Capture the cell that displays the provided text and extract its [x, y] central coordinate. 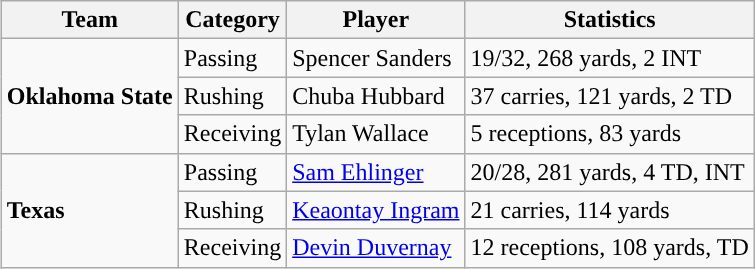
Devin Duvernay [376, 248]
Spencer Sanders [376, 58]
12 receptions, 108 yards, TD [610, 248]
20/28, 281 yards, 4 TD, INT [610, 172]
Sam Ehlinger [376, 172]
Statistics [610, 20]
Chuba Hubbard [376, 96]
Keaontay Ingram [376, 210]
Player [376, 20]
Team [90, 20]
19/32, 268 yards, 2 INT [610, 58]
5 receptions, 83 yards [610, 134]
37 carries, 121 yards, 2 TD [610, 96]
Texas [90, 210]
Tylan Wallace [376, 134]
Oklahoma State [90, 96]
Category [232, 20]
21 carries, 114 yards [610, 210]
